Find where the given text appears and provide that cell's center as [X, Y] coordinate. 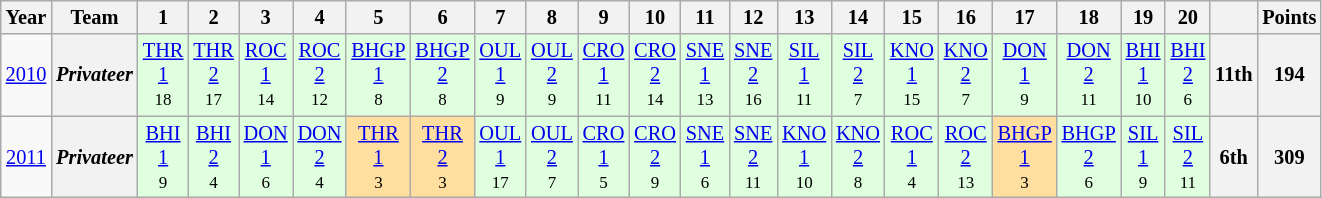
SNE216 [753, 75]
6th [1234, 157]
SNE16 [705, 157]
19 [1144, 17]
DON211 [1089, 75]
SIL211 [1188, 157]
BHI24 [213, 157]
SIL111 [804, 75]
DON19 [1025, 75]
2011 [26, 157]
Team [94, 17]
KNO115 [912, 75]
11th [1234, 75]
BHGP13 [1025, 157]
SIL19 [1144, 157]
2 [213, 17]
6 [442, 17]
Year [26, 17]
THR217 [213, 75]
KNO110 [804, 157]
SIL27 [858, 75]
BHI26 [1188, 75]
THR118 [163, 75]
15 [912, 17]
9 [604, 17]
309 [1289, 157]
8 [552, 17]
THR23 [442, 157]
BHI19 [163, 157]
SNE113 [705, 75]
4 [320, 17]
1 [163, 17]
OUL117 [501, 157]
ROC114 [266, 75]
14 [858, 17]
DON16 [266, 157]
CRO15 [604, 157]
Points [1289, 17]
10 [655, 17]
18 [1089, 17]
OUL19 [501, 75]
KNO28 [858, 157]
20 [1188, 17]
KNO27 [966, 75]
BHGP28 [442, 75]
OUL29 [552, 75]
3 [266, 17]
BHGP26 [1089, 157]
7 [501, 17]
THR13 [378, 157]
CRO214 [655, 75]
CRO111 [604, 75]
2010 [26, 75]
ROC14 [912, 157]
BHI110 [1144, 75]
194 [1289, 75]
17 [1025, 17]
16 [966, 17]
5 [378, 17]
12 [753, 17]
CRO29 [655, 157]
13 [804, 17]
SNE211 [753, 157]
DON24 [320, 157]
11 [705, 17]
ROC212 [320, 75]
ROC213 [966, 157]
BHGP18 [378, 75]
OUL27 [552, 157]
